Return the [X, Y] coordinate for the center point of the cell that contains the specified text.  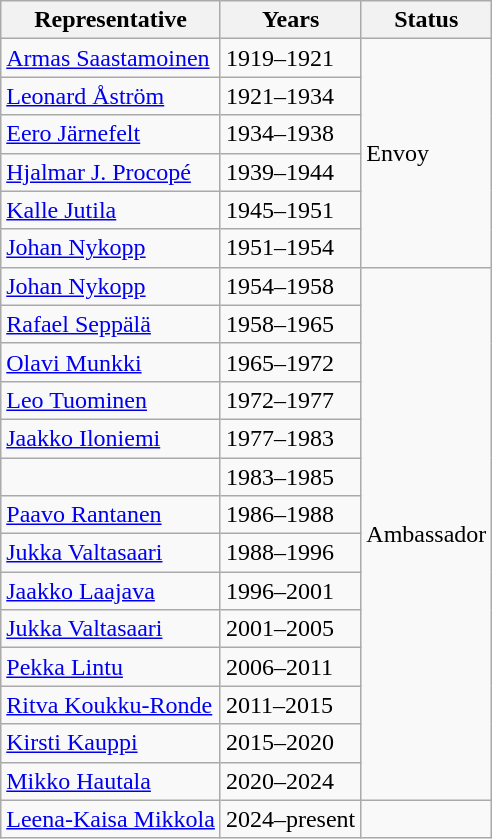
Jaakko Iloniemi [111, 438]
1965–1972 [290, 362]
1951–1954 [290, 248]
Leonard Åström [111, 96]
Envoy [426, 153]
2011–2015 [290, 705]
1972–1977 [290, 400]
Olavi Munkki [111, 362]
Leo Tuominen [111, 400]
1939–1944 [290, 172]
1934–1938 [290, 134]
1988–1996 [290, 553]
1983–1985 [290, 477]
2020–2024 [290, 781]
Representative [111, 20]
Years [290, 20]
1919–1921 [290, 58]
1921–1934 [290, 96]
Rafael Seppälä [111, 324]
Ambassador [426, 534]
Eero Järnefelt [111, 134]
Kirsti Kauppi [111, 743]
2001–2005 [290, 629]
Hjalmar J. Procopé [111, 172]
Pekka Lintu [111, 667]
Armas Saastamoinen [111, 58]
1958–1965 [290, 324]
Paavo Rantanen [111, 515]
Status [426, 20]
2024–present [290, 819]
1986–1988 [290, 515]
2006–2011 [290, 667]
2015–2020 [290, 743]
1945–1951 [290, 210]
1954–1958 [290, 286]
Leena-Kaisa Mikkola [111, 819]
Mikko Hautala [111, 781]
Ritva Koukku-Ronde [111, 705]
Kalle Jutila [111, 210]
Jaakko Laajava [111, 591]
1977–1983 [290, 438]
1996–2001 [290, 591]
